Output the [X, Y] coordinate of the center of the cell containing the given text.  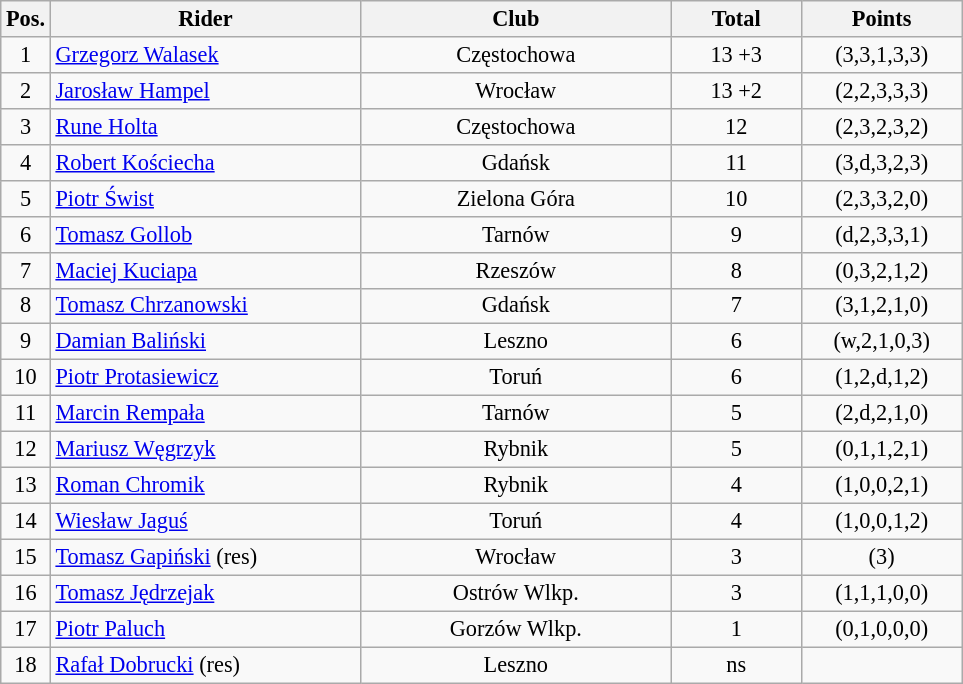
Wiesław Jaguś [205, 521]
Tomasz Gapiński (res) [205, 557]
Tomasz Gollob [205, 234]
Rzeszów [516, 270]
(0,3,2,1,2) [881, 270]
16 [26, 593]
(3) [881, 557]
Piotr Paluch [205, 629]
Damian Baliński [205, 342]
(1,1,1,0,0) [881, 593]
Piotr Świst [205, 198]
(3,1,2,1,0) [881, 306]
17 [26, 629]
(1,2,d,1,2) [881, 378]
Total [736, 19]
Ostrów Wlkp. [516, 593]
Club [516, 19]
15 [26, 557]
Maciej Kuciapa [205, 270]
Tomasz Jędrzejak [205, 593]
(w,2,1,0,3) [881, 342]
13 +2 [736, 90]
Robert Kościecha [205, 162]
Points [881, 19]
2 [26, 90]
Piotr Protasiewicz [205, 378]
(0,1,1,2,1) [881, 450]
Grzegorz Walasek [205, 55]
(2,3,3,2,0) [881, 198]
ns [736, 665]
18 [26, 665]
Roman Chromik [205, 485]
13 +3 [736, 55]
Marcin Rempała [205, 414]
Rafał Dobrucki (res) [205, 665]
(2,3,2,3,2) [881, 126]
(3,d,3,2,3) [881, 162]
Mariusz Węgrzyk [205, 450]
Gorzów Wlkp. [516, 629]
(2,2,3,3,3) [881, 90]
(0,1,0,0,0) [881, 629]
Pos. [26, 19]
Rider [205, 19]
14 [26, 521]
(d,2,3,3,1) [881, 234]
Jarosław Hampel [205, 90]
Rune Holta [205, 126]
13 [26, 485]
(1,0,0,1,2) [881, 521]
(1,0,0,2,1) [881, 485]
Tomasz Chrzanowski [205, 306]
(3,3,1,3,3) [881, 55]
(2,d,2,1,0) [881, 414]
Zielona Góra [516, 198]
